Find where the given text appears and provide that cell's center as (X, Y) coordinate. 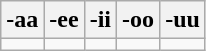
-ii (100, 20)
-oo (138, 20)
-aa (22, 20)
-uu (183, 20)
-ee (64, 20)
